Detect which cell encompasses the target text, then output its (x, y) center coordinate. 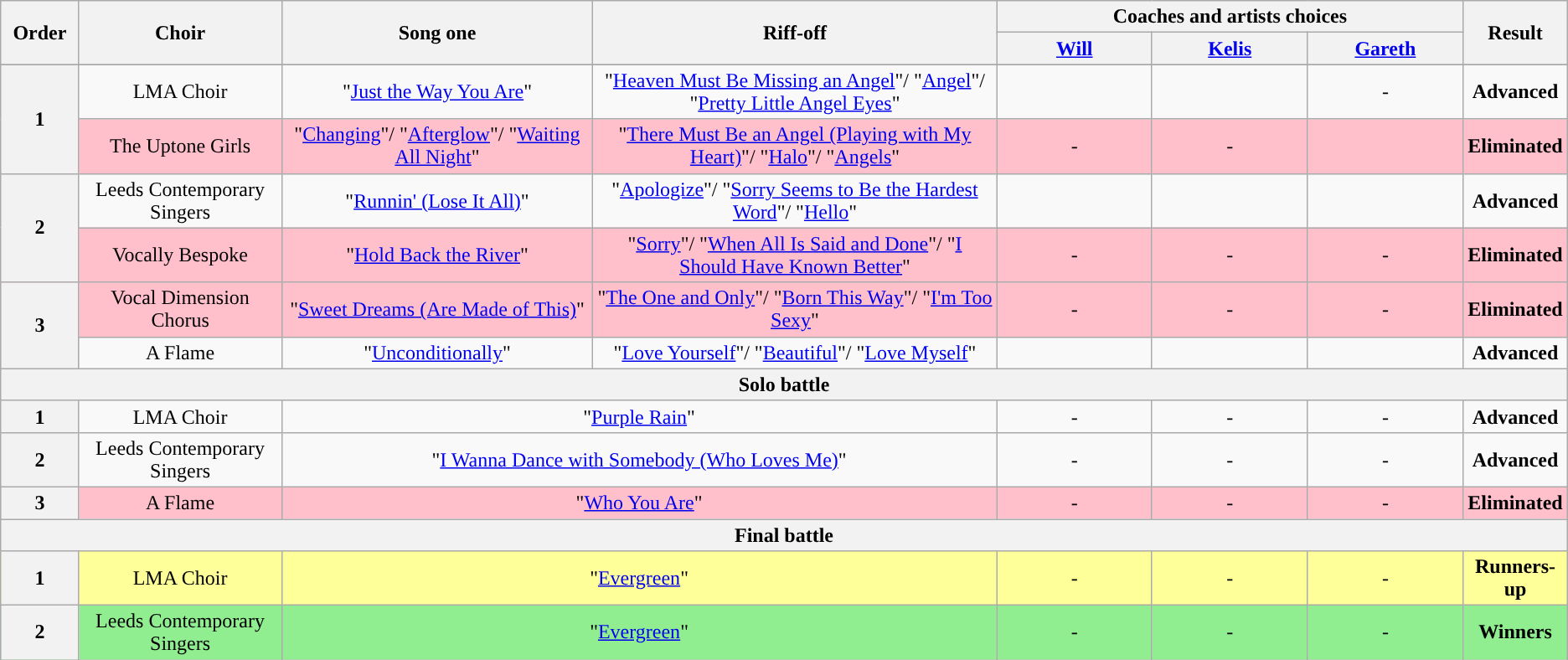
"Just the Way You Are" (437, 92)
Order (40, 33)
Will (1074, 49)
The Uptone Girls (180, 146)
Runners-up (1515, 578)
Solo battle (784, 384)
"Heaven Must Be Missing an Angel"/ "Angel"/ "Pretty Little Angel Eyes" (795, 92)
"Changing"/ "Afterglow"/ "Waiting All Night" (437, 146)
Winners (1515, 633)
"Who You Are" (639, 503)
Gareth (1385, 49)
"Sorry"/ "When All Is Said and Done"/ "I Should Have Known Better" (795, 255)
Result (1515, 33)
Vocal Dimension Chorus (180, 310)
Final battle (784, 535)
Song one (437, 33)
Coaches and artists choices (1230, 17)
"The One and Only"/ "Born This Way"/ "I'm Too Sexy" (795, 310)
Kelis (1230, 49)
"Apologize"/ "Sorry Seems to Be the Hardest Word"/ "Hello" (795, 201)
"Hold Back the River" (437, 255)
Choir (180, 33)
Riff-off (795, 33)
"Sweet Dreams (Are Made of This)" (437, 310)
"Love Yourself"/ "Beautiful"/ "Love Myself" (795, 353)
"There Must Be an Angel (Playing with My Heart)"/ "Halo"/ "Angels" (795, 146)
"Purple Rain" (639, 416)
"Runnin' (Lose It All)" (437, 201)
"I Wanna Dance with Somebody (Who Loves Me)" (639, 459)
"Unconditionally" (437, 353)
Vocally Bespoke (180, 255)
